From the cell containing the given text, extract its center point as [x, y] coordinate. 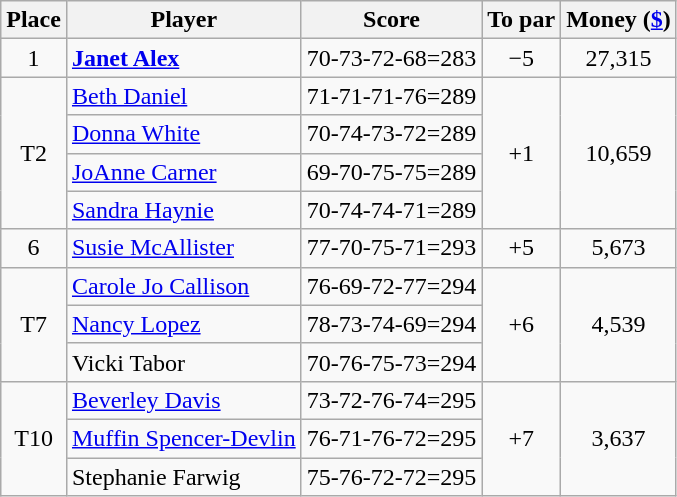
5,673 [619, 248]
70-74-73-72=289 [392, 134]
Player [184, 20]
78-73-74-69=294 [392, 324]
Muffin Spencer-Devlin [184, 438]
Susie McAllister [184, 248]
Stephanie Farwig [184, 477]
70-74-74-71=289 [392, 210]
76-69-72-77=294 [392, 286]
10,659 [619, 153]
+7 [522, 438]
70-73-72-68=283 [392, 58]
Beth Daniel [184, 96]
Nancy Lopez [184, 324]
77-70-75-71=293 [392, 248]
4,539 [619, 324]
+1 [522, 153]
T7 [34, 324]
Vicki Tabor [184, 362]
Janet Alex [184, 58]
70-76-75-73=294 [392, 362]
Sandra Haynie [184, 210]
27,315 [619, 58]
Beverley Davis [184, 400]
69-70-75-75=289 [392, 172]
Place [34, 20]
1 [34, 58]
Score [392, 20]
73-72-76-74=295 [392, 400]
Carole Jo Callison [184, 286]
−5 [522, 58]
3,637 [619, 438]
To par [522, 20]
JoAnne Carner [184, 172]
+5 [522, 248]
71-71-71-76=289 [392, 96]
Donna White [184, 134]
75-76-72-72=295 [392, 477]
Money ($) [619, 20]
T10 [34, 438]
76-71-76-72=295 [392, 438]
+6 [522, 324]
6 [34, 248]
T2 [34, 153]
